Extract the (X, Y) coordinate from the center of the cell holding the provided text.  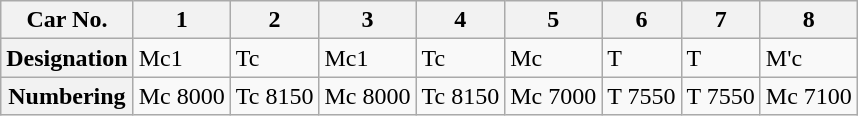
8 (808, 20)
Car No. (67, 20)
Mc 7100 (808, 96)
Mc 7000 (554, 96)
2 (274, 20)
4 (460, 20)
6 (642, 20)
Mc (554, 58)
M'c (808, 58)
7 (720, 20)
Designation (67, 58)
Numbering (67, 96)
3 (368, 20)
1 (182, 20)
5 (554, 20)
